Pinpoint the cell where the given text exists, returning its [X, Y] midpoint coordinate. 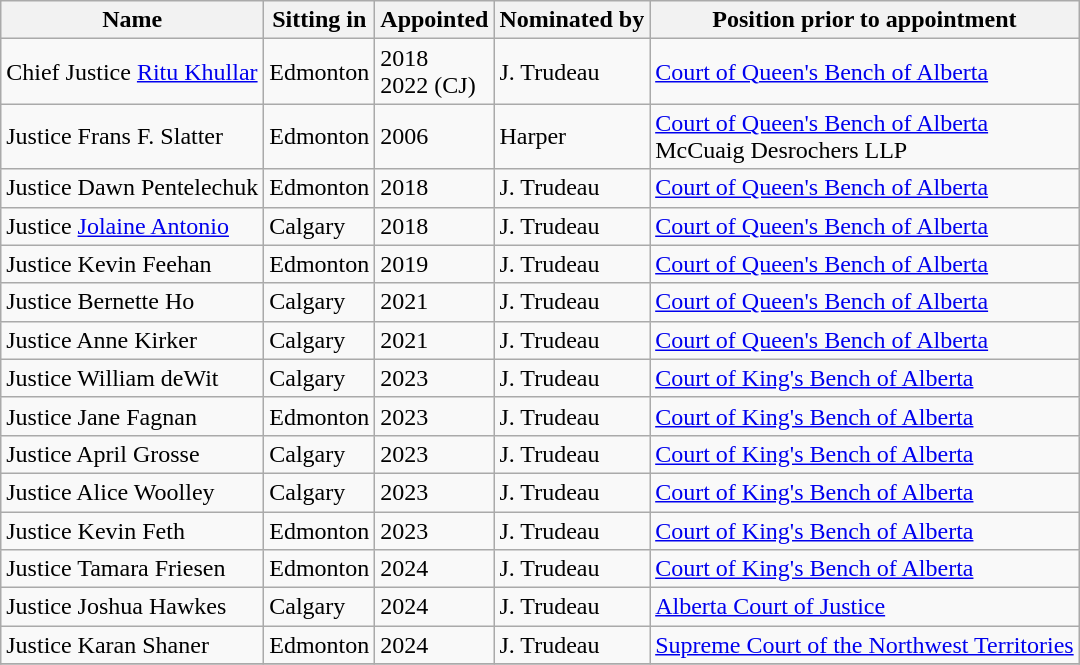
Justice Karan Shaner [132, 645]
2006 [434, 136]
Alberta Court of Justice [865, 607]
2019 [434, 264]
Nominated by [572, 20]
Sitting in [320, 20]
Justice Frans F. Slatter [132, 136]
Justice Kevin Feehan [132, 264]
Justice Alice Woolley [132, 492]
2018 2022 (CJ) [434, 72]
Justice April Grosse [132, 454]
Supreme Court of the Northwest Territories [865, 645]
Justice Tamara Friesen [132, 569]
Justice Jane Fagnan [132, 416]
Court of Queen's Bench of AlbertaMcCuaig Desrochers LLP [865, 136]
Appointed [434, 20]
Name [132, 20]
Justice William deWit [132, 378]
Chief Justice Ritu Khullar [132, 72]
Justice Kevin Feth [132, 531]
Justice Dawn Pentelechuk [132, 188]
Justice Joshua Hawkes [132, 607]
Harper [572, 136]
Position prior to appointment [865, 20]
Justice Bernette Ho [132, 302]
Justice Jolaine Antonio [132, 226]
Justice Anne Kirker [132, 340]
